Pinpoint the cell where the given text exists, returning its [x, y] midpoint coordinate. 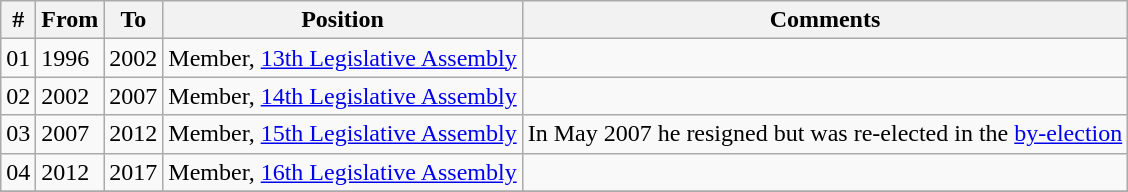
Member, 15th Legislative Assembly [342, 134]
02 [18, 96]
04 [18, 172]
2017 [134, 172]
1996 [70, 58]
To [134, 20]
Member, 16th Legislative Assembly [342, 172]
In May 2007 he resigned but was re-elected in the by-election [825, 134]
01 [18, 58]
From [70, 20]
Member, 13th Legislative Assembly [342, 58]
Position [342, 20]
Comments [825, 20]
Member, 14th Legislative Assembly [342, 96]
03 [18, 134]
# [18, 20]
